Detect which cell encompasses the target text, then output its [X, Y] center coordinate. 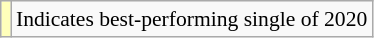
Indicates best-performing single of 2020 [192, 19]
